Return the [X, Y] coordinate for the center point of the cell that contains the specified text.  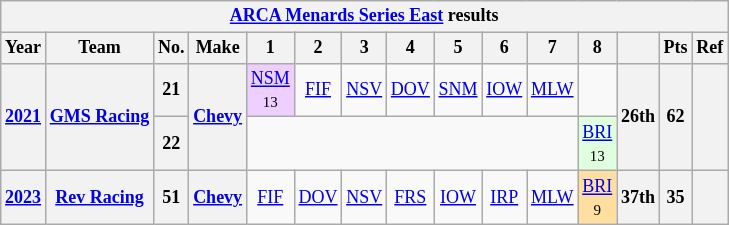
FRS [411, 197]
8 [598, 48]
35 [676, 197]
Ref [710, 48]
4 [411, 48]
3 [364, 48]
21 [172, 90]
Rev Racing [99, 197]
ARCA Menards Series East results [364, 16]
26th [638, 116]
NSM13 [270, 90]
SNM [458, 90]
2021 [24, 116]
BRI13 [598, 144]
IRP [504, 197]
Make [218, 48]
No. [172, 48]
7 [552, 48]
GMS Racing [99, 116]
Pts [676, 48]
BRI9 [598, 197]
62 [676, 116]
5 [458, 48]
2023 [24, 197]
22 [172, 144]
1 [270, 48]
Team [99, 48]
37th [638, 197]
2 [318, 48]
Year [24, 48]
6 [504, 48]
51 [172, 197]
